Capture the cell that displays the provided text and extract its [X, Y] central coordinate. 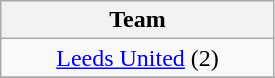
Team [138, 20]
Leeds United (2) [138, 58]
